Find where the given text appears and provide that cell's center as (X, Y) coordinate. 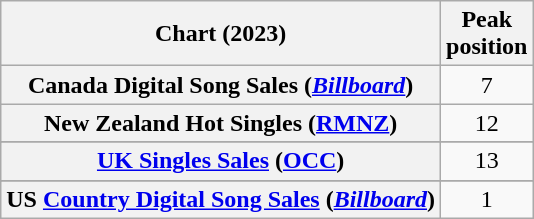
Canada Digital Song Sales (Billboard) (221, 85)
1 (487, 199)
Chart (2023) (221, 34)
13 (487, 161)
New Zealand Hot Singles (RMNZ) (221, 123)
UK Singles Sales (OCC) (221, 161)
7 (487, 85)
Peakposition (487, 34)
12 (487, 123)
US Country Digital Song Sales (Billboard) (221, 199)
